Locate the cell with the specified text and output its (X, Y) center coordinate. 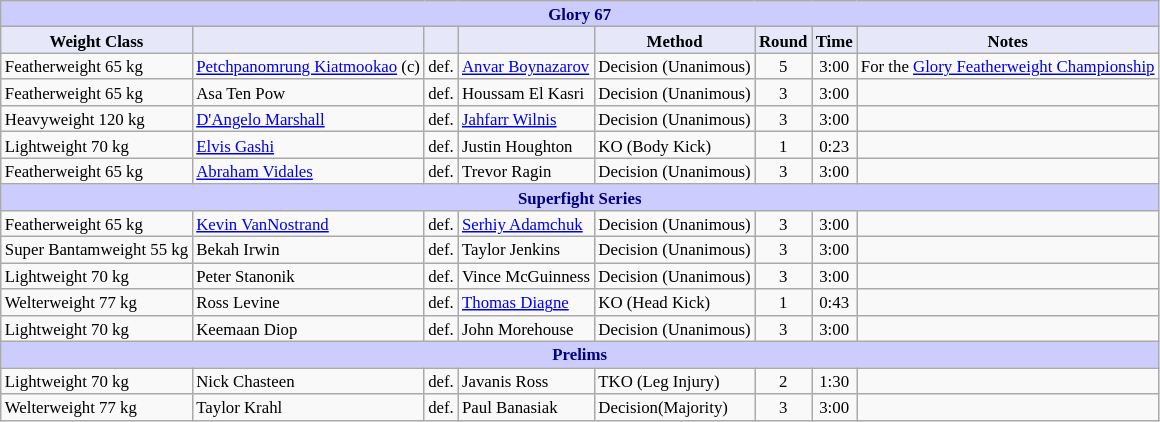
Abraham Vidales (308, 171)
Round (784, 40)
D'Angelo Marshall (308, 119)
1:30 (834, 381)
Taylor Krahl (308, 407)
Asa Ten Pow (308, 93)
Javanis Ross (526, 381)
Vince McGuinness (526, 276)
Notes (1008, 40)
Taylor Jenkins (526, 250)
KO (Head Kick) (674, 302)
Superfight Series (580, 197)
KO (Body Kick) (674, 145)
Prelims (580, 355)
Elvis Gashi (308, 145)
Anvar Boynazarov (526, 66)
2 (784, 381)
Thomas Diagne (526, 302)
Heavyweight 120 kg (96, 119)
Bekah Irwin (308, 250)
Time (834, 40)
0:43 (834, 302)
Serhiy Adamchuk (526, 224)
Decision(Majority) (674, 407)
Peter Stanonik (308, 276)
TKO (Leg Injury) (674, 381)
Kevin VanNostrand (308, 224)
For the Glory Featherweight Championship (1008, 66)
Petchpanomrung Kiatmookao (c) (308, 66)
Keemaan Diop (308, 328)
Ross Levine (308, 302)
Glory 67 (580, 14)
Jahfarr Wilnis (526, 119)
Super Bantamweight 55 kg (96, 250)
John Morehouse (526, 328)
5 (784, 66)
Paul Banasiak (526, 407)
Justin Houghton (526, 145)
Houssam El Kasri (526, 93)
Method (674, 40)
Nick Chasteen (308, 381)
Trevor Ragin (526, 171)
Weight Class (96, 40)
0:23 (834, 145)
